Scan for the cell matching the given text and deliver its (X, Y) coordinate at center. 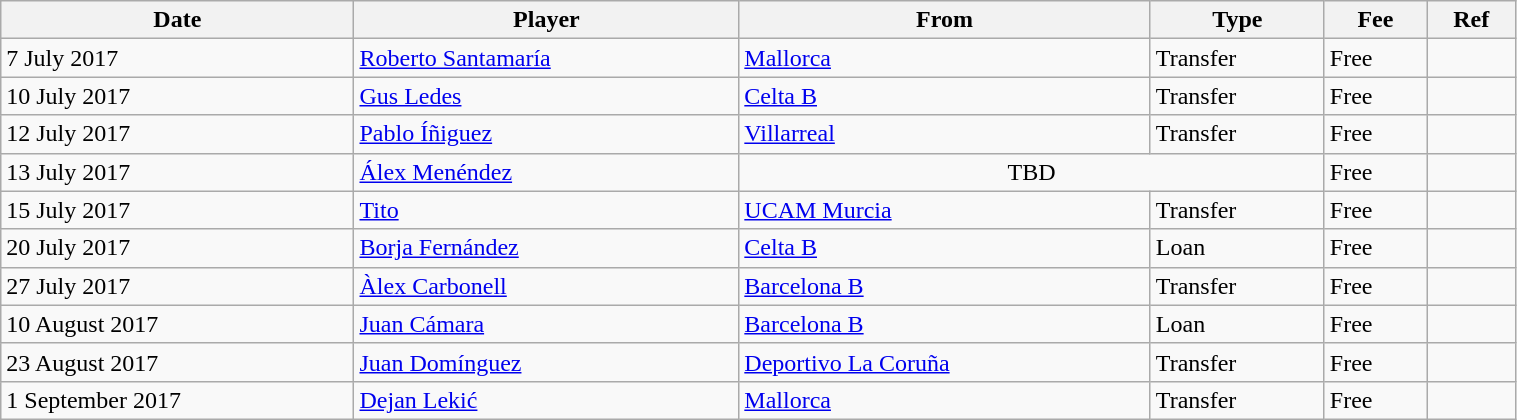
7 July 2017 (178, 58)
Àlex Carbonell (546, 286)
From (945, 20)
Tito (546, 210)
Juan Domínguez (546, 362)
Dejan Lekić (546, 400)
10 July 2017 (178, 96)
Pablo Íñiguez (546, 134)
27 July 2017 (178, 286)
Álex Menéndez (546, 172)
23 August 2017 (178, 362)
Player (546, 20)
15 July 2017 (178, 210)
Fee (1375, 20)
Borja Fernández (546, 248)
Type (1237, 20)
Juan Cámara (546, 324)
UCAM Murcia (945, 210)
Roberto Santamaría (546, 58)
10 August 2017 (178, 324)
1 September 2017 (178, 400)
Deportivo La Coruña (945, 362)
TBD (1032, 172)
Ref (1471, 20)
13 July 2017 (178, 172)
12 July 2017 (178, 134)
Date (178, 20)
Gus Ledes (546, 96)
Villarreal (945, 134)
20 July 2017 (178, 248)
